Capture the cell that displays the provided text and extract its (X, Y) central coordinate. 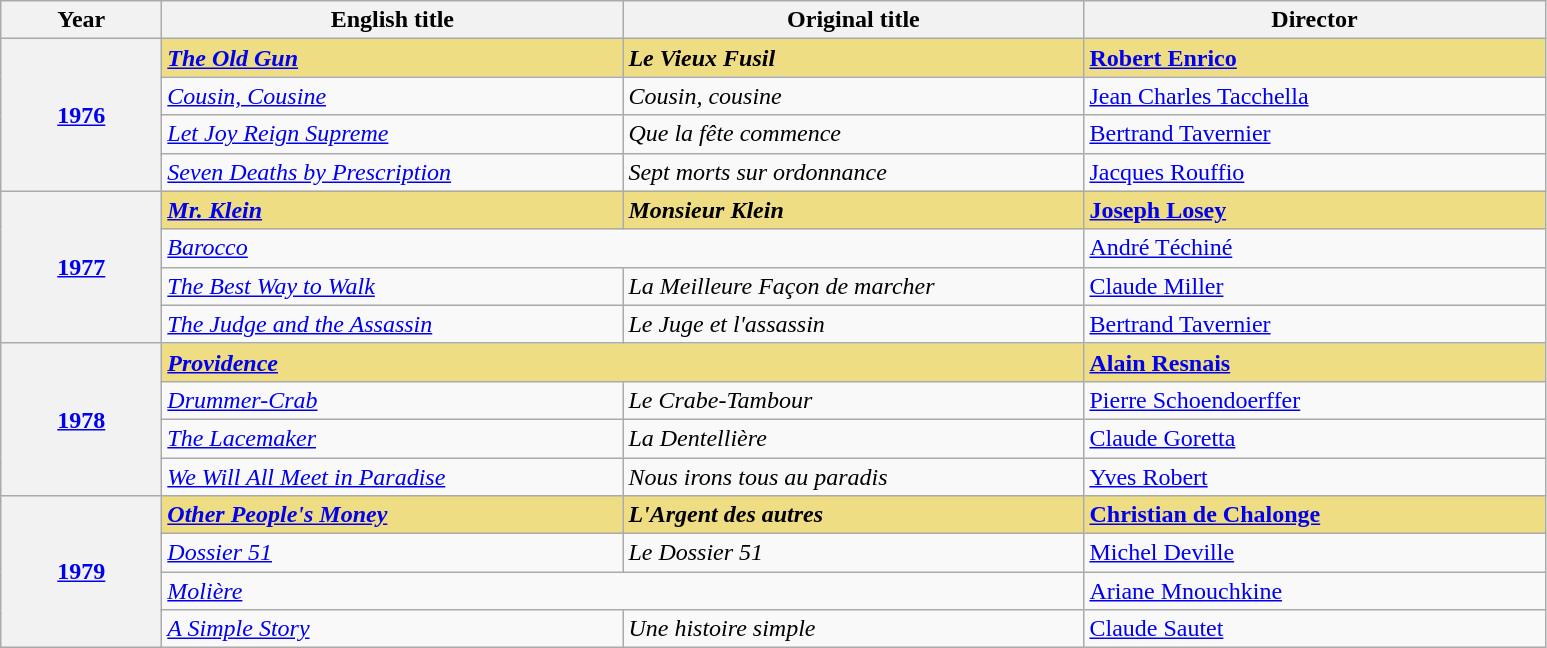
Director (1314, 20)
1977 (82, 267)
Le Dossier 51 (854, 553)
Le Vieux Fusil (854, 58)
Pierre Schoendoerffer (1314, 400)
Claude Sautet (1314, 629)
Que la fête commence (854, 134)
Le Juge et l'assassin (854, 324)
Alain Resnais (1314, 362)
Drummer-Crab (392, 400)
Other People's Money (392, 515)
Michel Deville (1314, 553)
Robert Enrico (1314, 58)
The Judge and the Assassin (392, 324)
Claude Goretta (1314, 438)
Monsieur Klein (854, 210)
Barocco (623, 248)
A Simple Story (392, 629)
English title (392, 20)
We Will All Meet in Paradise (392, 477)
Let Joy Reign Supreme (392, 134)
The Lacemaker (392, 438)
Original title (854, 20)
Providence (623, 362)
Yves Robert (1314, 477)
Sept morts sur ordonnance (854, 172)
Joseph Losey (1314, 210)
1979 (82, 572)
Une histoire simple (854, 629)
Claude Miller (1314, 286)
Jacques Rouffio (1314, 172)
Mr. Klein (392, 210)
Seven Deaths by Prescription (392, 172)
Le Crabe-Tambour (854, 400)
Nous irons tous au paradis (854, 477)
Cousin, Cousine (392, 96)
Molière (623, 591)
Jean Charles Tacchella (1314, 96)
La Meilleure Façon de marcher (854, 286)
The Best Way to Walk (392, 286)
Dossier 51 (392, 553)
1978 (82, 419)
Cousin, cousine (854, 96)
Ariane Mnouchkine (1314, 591)
The Old Gun (392, 58)
Christian de Chalonge (1314, 515)
1976 (82, 115)
André Téchiné (1314, 248)
L'Argent des autres (854, 515)
La Dentellière (854, 438)
Year (82, 20)
